Capture the cell that displays the provided text and extract its [x, y] central coordinate. 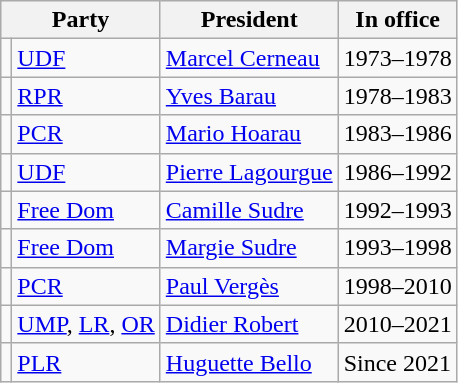
Since 2021 [398, 362]
Pierre Lagourgue [249, 172]
President [249, 20]
Camille Sudre [249, 210]
Huguette Bello [249, 362]
1986–1992 [398, 172]
UMP, LR, OR [86, 324]
1978–1983 [398, 96]
1993–1998 [398, 248]
Marcel Cerneau [249, 58]
RPR [86, 96]
Margie Sudre [249, 248]
1992–1993 [398, 210]
In office [398, 20]
Yves Barau [249, 96]
Party [81, 20]
Paul Vergès [249, 286]
Didier Robert [249, 324]
2010–2021 [398, 324]
1973–1978 [398, 58]
1983–1986 [398, 134]
1998–2010 [398, 286]
Mario Hoarau [249, 134]
PLR [86, 362]
